Scan for the cell matching the given text and deliver its [x, y] coordinate at center. 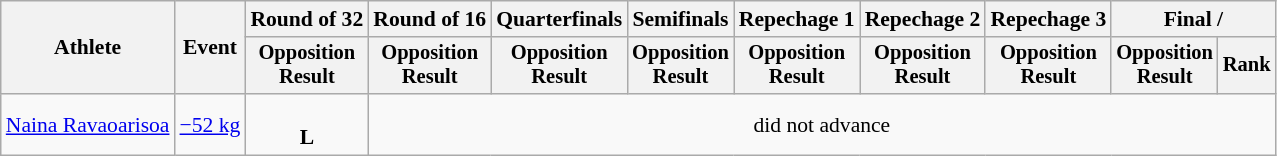
Repechage 3 [1048, 19]
Naina Ravaoarisoa [88, 124]
Round of 32 [306, 19]
Round of 16 [430, 19]
−52 kg [210, 124]
L [306, 124]
did not advance [822, 124]
Repechage 1 [797, 19]
Event [210, 48]
Quarterfinals [559, 19]
Repechage 2 [923, 19]
Rank [1247, 66]
Final / [1193, 19]
Semifinals [680, 19]
Athlete [88, 48]
